Capture the cell that displays the provided text and extract its [X, Y] central coordinate. 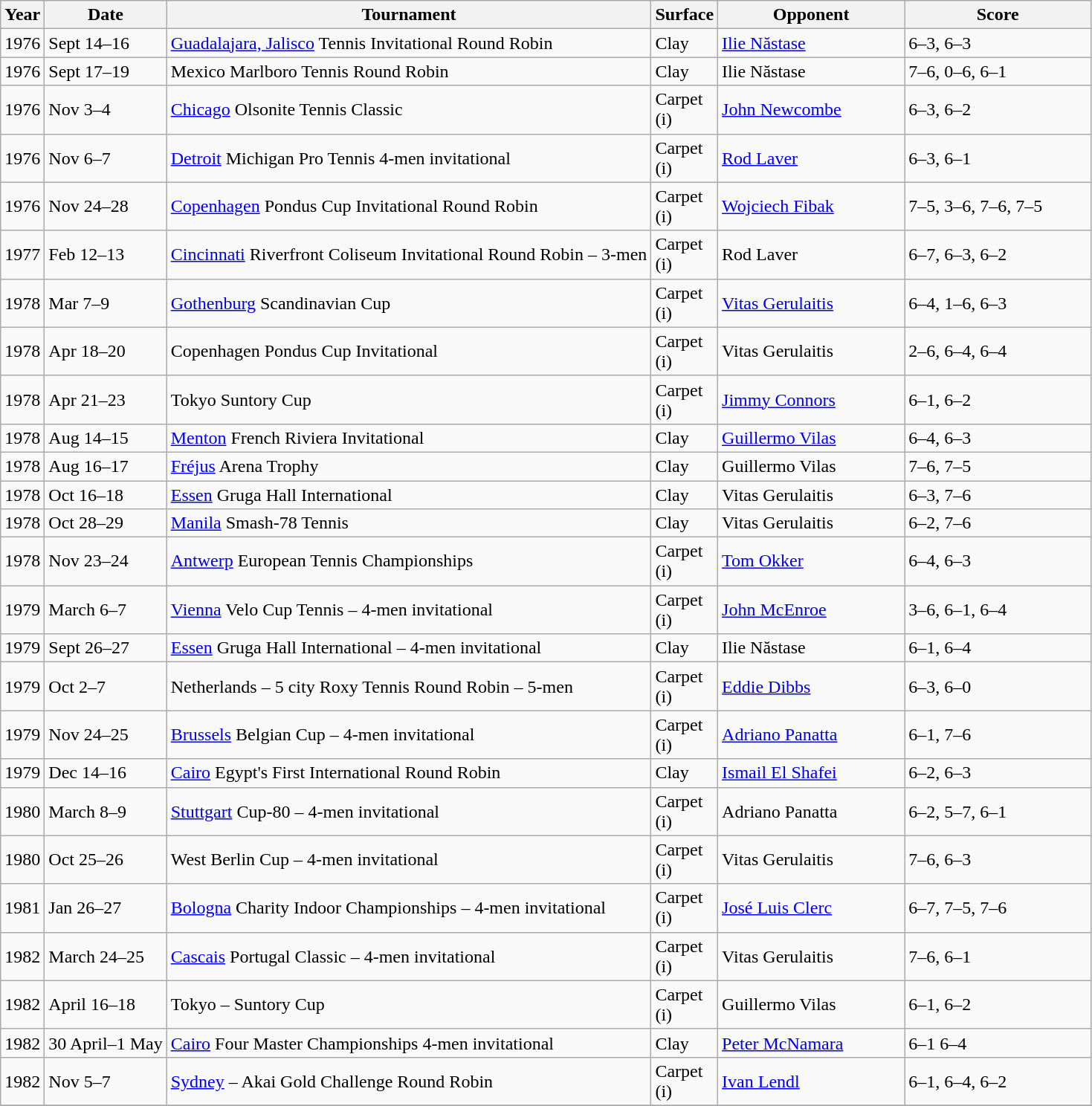
Ivan Lendl [812, 1081]
Tokyo – Suntory Cup [409, 1005]
Nov 24–25 [106, 734]
6–3, 6–0 [998, 687]
Surface [685, 15]
Essen Gruga Hall International – 4-men invitational [409, 648]
Opponent [812, 15]
Sept 17–19 [106, 71]
1977 [22, 254]
7–6, 0–6, 6–1 [998, 71]
Eddie Dibbs [812, 687]
Tournament [409, 15]
John McEnroe [812, 609]
Oct 28–29 [106, 523]
Cairo Four Master Championships 4-men invitational [409, 1043]
6–1 6–4 [998, 1043]
Nov 23–24 [106, 562]
José Luis Clerc [812, 908]
Nov 3–4 [106, 110]
30 April–1 May [106, 1043]
Mexico Marlboro Tennis Round Robin [409, 71]
Apr 21–23 [106, 400]
7–5, 3–6, 7–6, 7–5 [998, 207]
2–6, 6–4, 6–4 [998, 351]
Guadalajara, Jalisco Tennis Invitational Round Robin [409, 43]
Fréjus Arena Trophy [409, 466]
Cairo Egypt's First International Round Robin [409, 773]
Oct 16–18 [106, 494]
March 8–9 [106, 812]
6–2, 7–6 [998, 523]
Nov 6–7 [106, 158]
Cincinnati Riverfront Coliseum Invitational Round Robin – 3-men [409, 254]
John Newcombe [812, 110]
Peter McNamara [812, 1043]
Netherlands – 5 city Roxy Tennis Round Robin – 5-men [409, 687]
Cascais Portugal Classic – 4-men invitational [409, 956]
Aug 16–17 [106, 466]
3–6, 6–1, 6–4 [998, 609]
Year [22, 15]
Menton French Riviera Invitational [409, 438]
7–6, 6–3 [998, 859]
Ismail El Shafei [812, 773]
Sept 14–16 [106, 43]
Apr 18–20 [106, 351]
Mar 7–9 [106, 303]
6–2, 6–3 [998, 773]
Score [998, 15]
Sept 26–27 [106, 648]
Oct 2–7 [106, 687]
Essen Gruga Hall International [409, 494]
Stuttgart Cup-80 – 4-men invitational [409, 812]
Detroit Michigan Pro Tennis 4-men invitational [409, 158]
March 6–7 [106, 609]
Jan 26–27 [106, 908]
Copenhagen Pondus Cup Invitational Round Robin [409, 207]
1981 [22, 908]
Jimmy Connors [812, 400]
Oct 25–26 [106, 859]
6–7, 6–3, 6–2 [998, 254]
Tom Okker [812, 562]
Sydney – Akai Gold Challenge Round Robin [409, 1081]
Chicago Olsonite Tennis Classic [409, 110]
Gothenburg Scandinavian Cup [409, 303]
Aug 14–15 [106, 438]
6–3, 6–1 [998, 158]
Bologna Charity Indoor Championships – 4-men invitational [409, 908]
March 24–25 [106, 956]
6–4, 1–6, 6–3 [998, 303]
Dec 14–16 [106, 773]
Vienna Velo Cup Tennis – 4-men invitational [409, 609]
Feb 12–13 [106, 254]
6–2, 5–7, 6–1 [998, 812]
West Berlin Cup – 4-men invitational [409, 859]
6–7, 7–5, 7–6 [998, 908]
Date [106, 15]
7–6, 7–5 [998, 466]
April 16–18 [106, 1005]
Nov 5–7 [106, 1081]
6–1, 6–4 [998, 648]
Brussels Belgian Cup – 4-men invitational [409, 734]
6–3, 6–3 [998, 43]
Wojciech Fibak [812, 207]
Antwerp European Tennis Championships [409, 562]
7–6, 6–1 [998, 956]
Nov 24–28 [106, 207]
Copenhagen Pondus Cup Invitational [409, 351]
6–3, 6–2 [998, 110]
6–3, 7–6 [998, 494]
Manila Smash-78 Tennis [409, 523]
6–1, 6–4, 6–2 [998, 1081]
Tokyo Suntory Cup [409, 400]
6–1, 7–6 [998, 734]
